Detect which cell encompasses the target text, then output its [x, y] center coordinate. 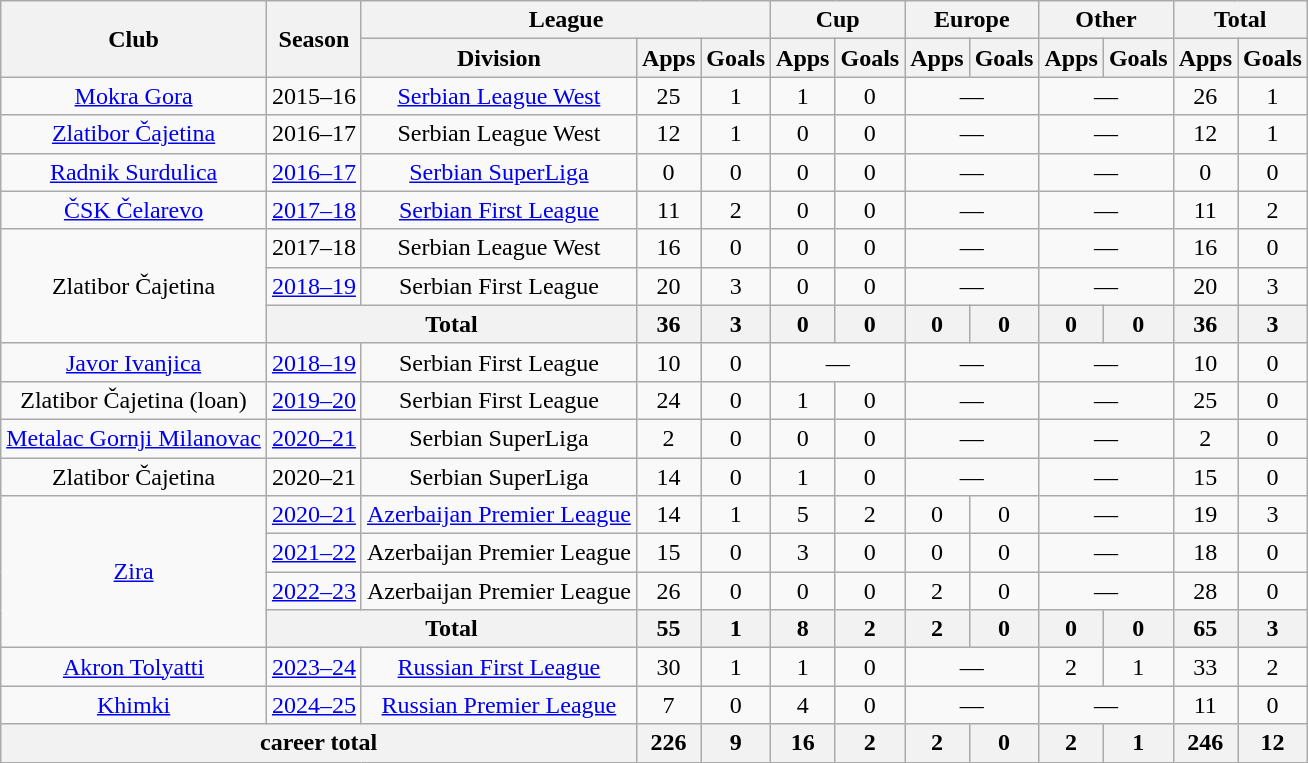
9 [736, 743]
Season [314, 39]
19 [1205, 515]
Zira [134, 572]
8 [803, 629]
League [566, 20]
18 [1205, 553]
Mokra Gora [134, 96]
career total [319, 743]
Khimki [134, 705]
33 [1205, 667]
2021–22 [314, 553]
4 [803, 705]
246 [1205, 743]
Cup [838, 20]
Club [134, 39]
226 [668, 743]
2023–24 [314, 667]
2022–23 [314, 591]
Radnik Surdulica [134, 172]
ČSK Čelarevo [134, 210]
5 [803, 515]
Akron Tolyatti [134, 667]
2015–16 [314, 96]
Russian Premier League [498, 705]
Other [1106, 20]
Europe [972, 20]
24 [668, 400]
Russian First League [498, 667]
2019–20 [314, 400]
Metalac Gornji Milanovac [134, 438]
Zlatibor Čajetina (loan) [134, 400]
28 [1205, 591]
Javor Ivanjica [134, 362]
Division [498, 58]
30 [668, 667]
65 [1205, 629]
2024–25 [314, 705]
55 [668, 629]
7 [668, 705]
